Search for the cell housing the specified text and yield its (X, Y) center coordinate. 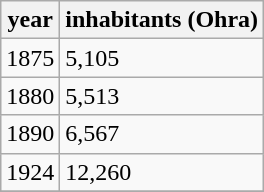
inhabitants (Ohra) (162, 20)
12,260 (162, 172)
5,513 (162, 96)
1875 (30, 58)
1880 (30, 96)
1924 (30, 172)
year (30, 20)
6,567 (162, 134)
1890 (30, 134)
5,105 (162, 58)
